Search for the cell housing the specified text and yield its (x, y) center coordinate. 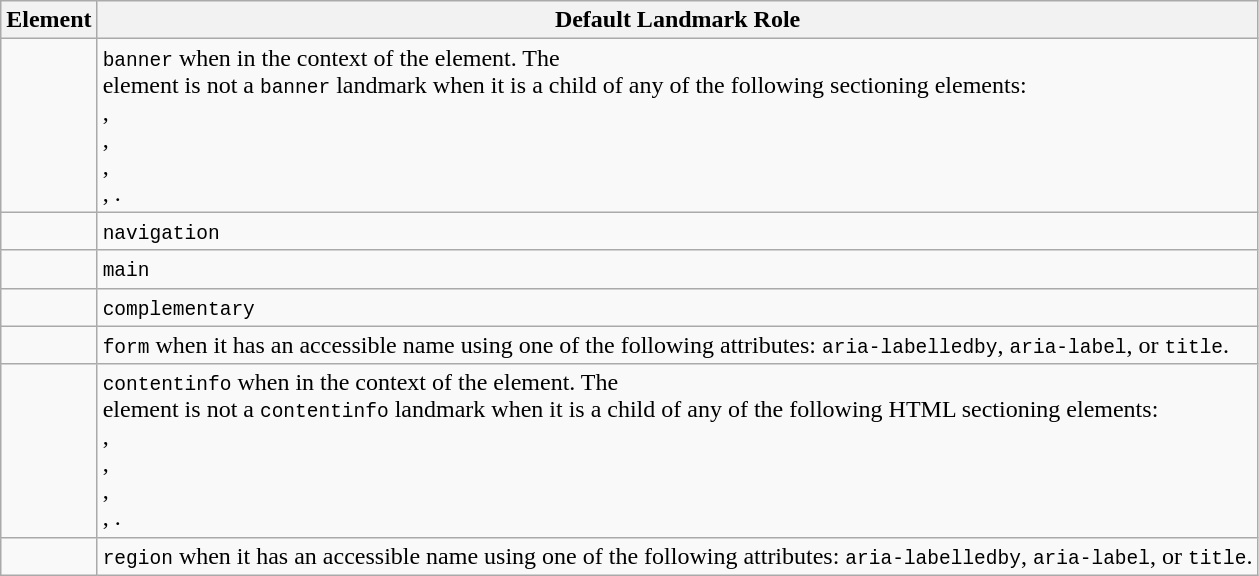
complementary (678, 307)
Default Landmark Role (678, 20)
Element (49, 20)
region when it has an accessible name using one of the following attributes: aria-labelledby, aria-label, or title. (678, 556)
main (678, 269)
form when it has an accessible name using one of the following attributes: aria-labelledby, aria-label, or title. (678, 345)
navigation (678, 231)
